Extract the (X, Y) coordinate from the center of the cell holding the provided text.  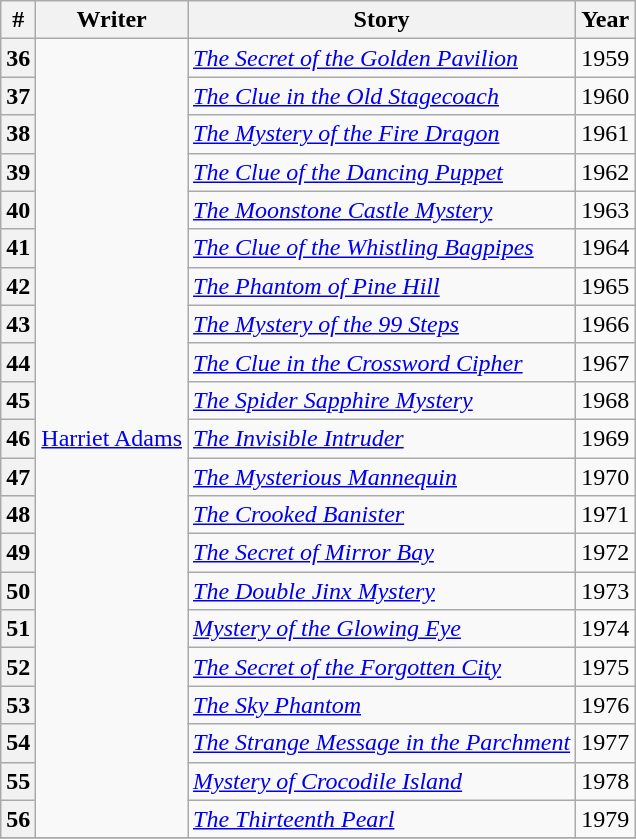
1970 (606, 477)
38 (18, 134)
40 (18, 210)
1960 (606, 96)
The Clue in the Old Stagecoach (382, 96)
Writer (112, 20)
The Spider Sapphire Mystery (382, 400)
1962 (606, 172)
The Double Jinx Mystery (382, 591)
46 (18, 438)
1971 (606, 515)
47 (18, 477)
44 (18, 362)
1972 (606, 553)
1967 (606, 362)
1964 (606, 248)
1979 (606, 819)
48 (18, 515)
The Sky Phantom (382, 705)
The Strange Message in the Parchment (382, 743)
Mystery of the Glowing Eye (382, 629)
The Mystery of the Fire Dragon (382, 134)
43 (18, 324)
41 (18, 248)
1959 (606, 58)
1969 (606, 438)
1977 (606, 743)
55 (18, 781)
49 (18, 553)
45 (18, 400)
36 (18, 58)
1966 (606, 324)
Mystery of Crocodile Island (382, 781)
Story (382, 20)
1965 (606, 286)
1961 (606, 134)
50 (18, 591)
The Invisible Intruder (382, 438)
1974 (606, 629)
The Clue in the Crossword Cipher (382, 362)
The Crooked Banister (382, 515)
56 (18, 819)
The Clue of the Dancing Puppet (382, 172)
The Clue of the Whistling Bagpipes (382, 248)
The Moonstone Castle Mystery (382, 210)
1975 (606, 667)
1978 (606, 781)
1963 (606, 210)
51 (18, 629)
The Mysterious Mannequin (382, 477)
The Thirteenth Pearl (382, 819)
# (18, 20)
1968 (606, 400)
39 (18, 172)
The Mystery of the 99 Steps (382, 324)
53 (18, 705)
1973 (606, 591)
The Phantom of Pine Hill (382, 286)
Year (606, 20)
1976 (606, 705)
54 (18, 743)
37 (18, 96)
42 (18, 286)
The Secret of Mirror Bay (382, 553)
52 (18, 667)
Harriet Adams (112, 438)
The Secret of the Forgotten City (382, 667)
The Secret of the Golden Pavilion (382, 58)
